For the text-containing cell, return its midpoint in [X, Y] coordinate format. 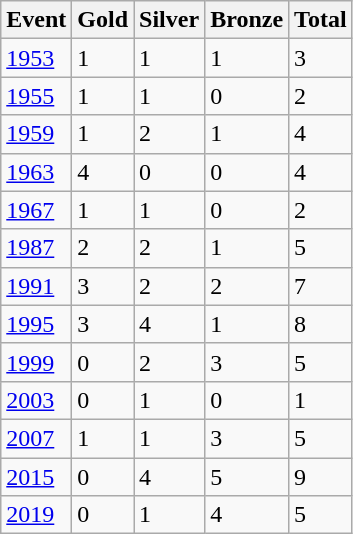
Gold [103, 20]
8 [321, 324]
1995 [36, 324]
1991 [36, 286]
2015 [36, 477]
2003 [36, 400]
1999 [36, 362]
1967 [36, 210]
1959 [36, 134]
1987 [36, 248]
1953 [36, 58]
2007 [36, 438]
7 [321, 286]
Total [321, 20]
Silver [170, 20]
1963 [36, 172]
9 [321, 477]
Event [36, 20]
1955 [36, 96]
2019 [36, 515]
Bronze [247, 20]
